Locate the cell with the specified text and output its [x, y] center coordinate. 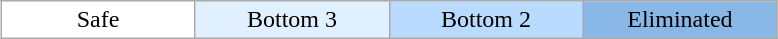
Bottom 3 [292, 20]
Eliminated [680, 20]
Bottom 2 [486, 20]
Safe [98, 20]
